Provide the (X, Y) coordinate of the cell's center where the given text is located.  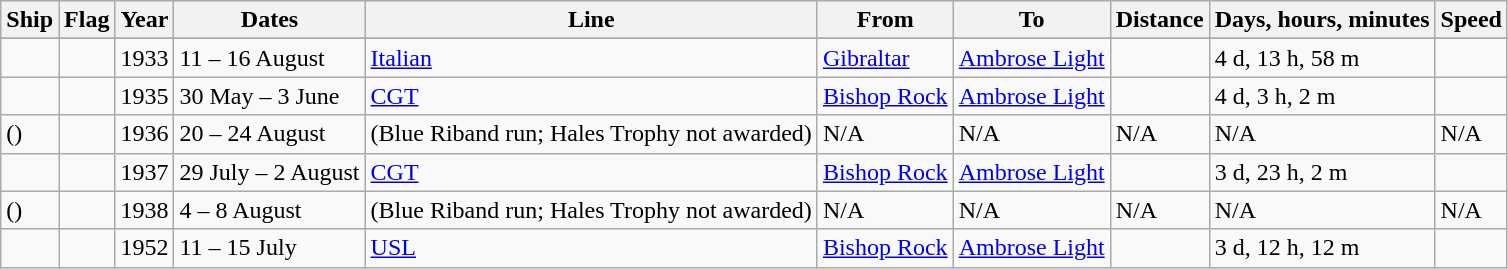
30 May – 3 June (270, 96)
4 d, 13 h, 58 m (1322, 58)
USL (591, 248)
11 – 16 August (270, 58)
Line (591, 20)
3 d, 23 h, 2 m (1322, 172)
1952 (144, 248)
Ship (30, 20)
3 d, 12 h, 12 m (1322, 248)
Italian (591, 58)
To (1032, 20)
1938 (144, 210)
Dates (270, 20)
Speed (1471, 20)
29 July – 2 August (270, 172)
4 – 8 August (270, 210)
Flag (87, 20)
4 d, 3 h, 2 m (1322, 96)
20 – 24 August (270, 134)
11 – 15 July (270, 248)
1936 (144, 134)
Days, hours, minutes (1322, 20)
1935 (144, 96)
Year (144, 20)
Gibraltar (885, 58)
Distance (1160, 20)
1937 (144, 172)
From (885, 20)
1933 (144, 58)
